Locate the cell with the specified text and output its [x, y] center coordinate. 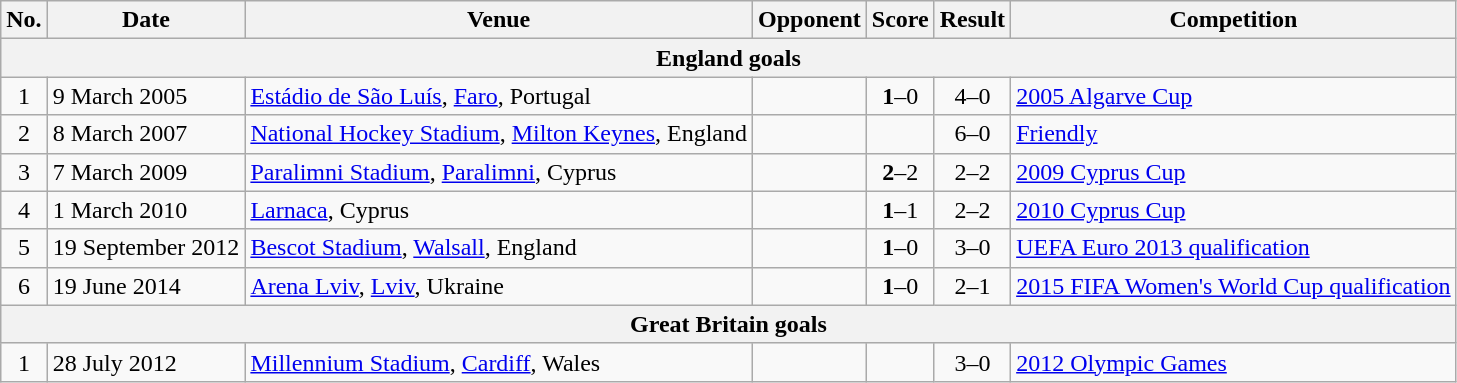
Competition [1234, 20]
Bescot Stadium, Walsall, England [499, 248]
No. [24, 20]
2012 Olympic Games [1234, 362]
Opponent [810, 20]
Estádio de São Luís, Faro, Portugal [499, 96]
3 [24, 172]
8 March 2007 [146, 134]
UEFA Euro 2013 qualification [1234, 248]
19 September 2012 [146, 248]
6 [24, 286]
2 [24, 134]
2005 Algarve Cup [1234, 96]
Venue [499, 20]
2010 Cyprus Cup [1234, 210]
Millennium Stadium, Cardiff, Wales [499, 362]
Result [972, 20]
England goals [728, 58]
1 March 2010 [146, 210]
Date [146, 20]
Friendly [1234, 134]
28 July 2012 [146, 362]
Score [900, 20]
Great Britain goals [728, 324]
9 March 2005 [146, 96]
5 [24, 248]
National Hockey Stadium, Milton Keynes, England [499, 134]
Larnaca, Cyprus [499, 210]
7 March 2009 [146, 172]
6–0 [972, 134]
19 June 2014 [146, 286]
1–1 [900, 210]
4–0 [972, 96]
4 [24, 210]
Paralimni Stadium, Paralimni, Cyprus [499, 172]
2–1 [972, 286]
2009 Cyprus Cup [1234, 172]
2015 FIFA Women's World Cup qualification [1234, 286]
Arena Lviv, Lviv, Ukraine [499, 286]
